Provide the (x, y) coordinate of the cell's center where the given text is located.  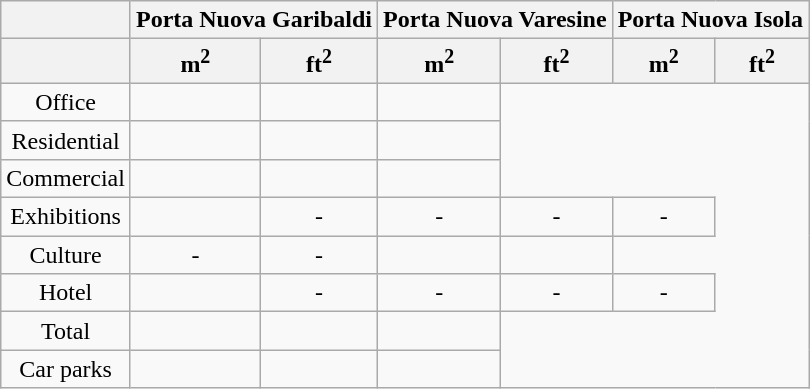
Porta Nuova Varesine (496, 20)
Residential (66, 140)
Culture (66, 255)
Porta Nuova Isola (710, 20)
Exhibitions (66, 217)
Office (66, 102)
Car parks (66, 369)
Porta Nuova Garibaldi (254, 20)
Total (66, 331)
Hotel (66, 293)
Commercial (66, 178)
